From the cell containing the given text, extract its center point as [x, y] coordinate. 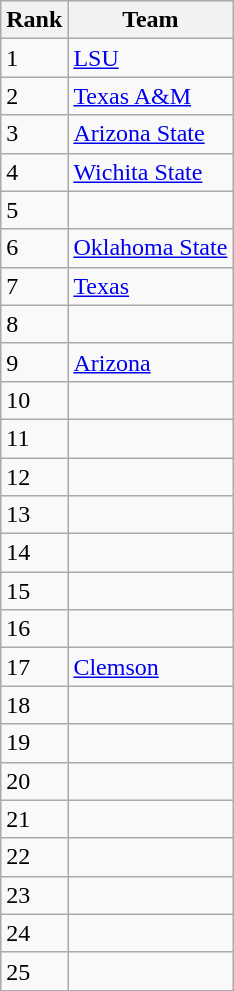
Arizona [150, 362]
21 [34, 819]
15 [34, 591]
19 [34, 743]
5 [34, 210]
22 [34, 857]
24 [34, 933]
2 [34, 96]
Oklahoma State [150, 248]
23 [34, 895]
8 [34, 324]
4 [34, 172]
25 [34, 971]
16 [34, 629]
9 [34, 362]
Texas A&M [150, 96]
LSU [150, 58]
10 [34, 400]
Texas [150, 286]
3 [34, 134]
1 [34, 58]
Rank [34, 20]
14 [34, 553]
7 [34, 286]
Arizona State [150, 134]
11 [34, 438]
12 [34, 477]
Wichita State [150, 172]
13 [34, 515]
Clemson [150, 667]
18 [34, 705]
17 [34, 667]
20 [34, 781]
Team [150, 20]
6 [34, 248]
